Provide the [x, y] coordinate of the cell's center where the given text is located.  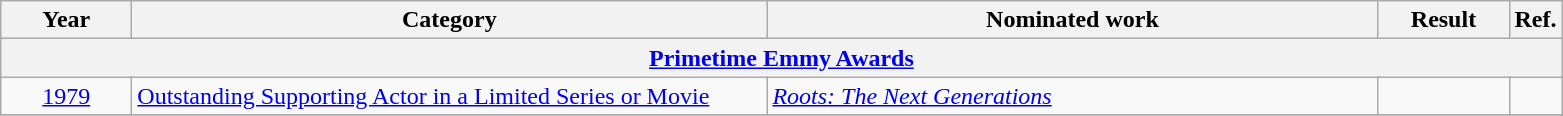
Category [450, 20]
Year [66, 20]
Outstanding Supporting Actor in a Limited Series or Movie [450, 96]
1979 [66, 96]
Nominated work [1072, 20]
Roots: The Next Generations [1072, 96]
Result [1444, 20]
Primetime Emmy Awards [782, 58]
Ref. [1536, 20]
